Pinpoint the cell where the given text exists, returning its [X, Y] midpoint coordinate. 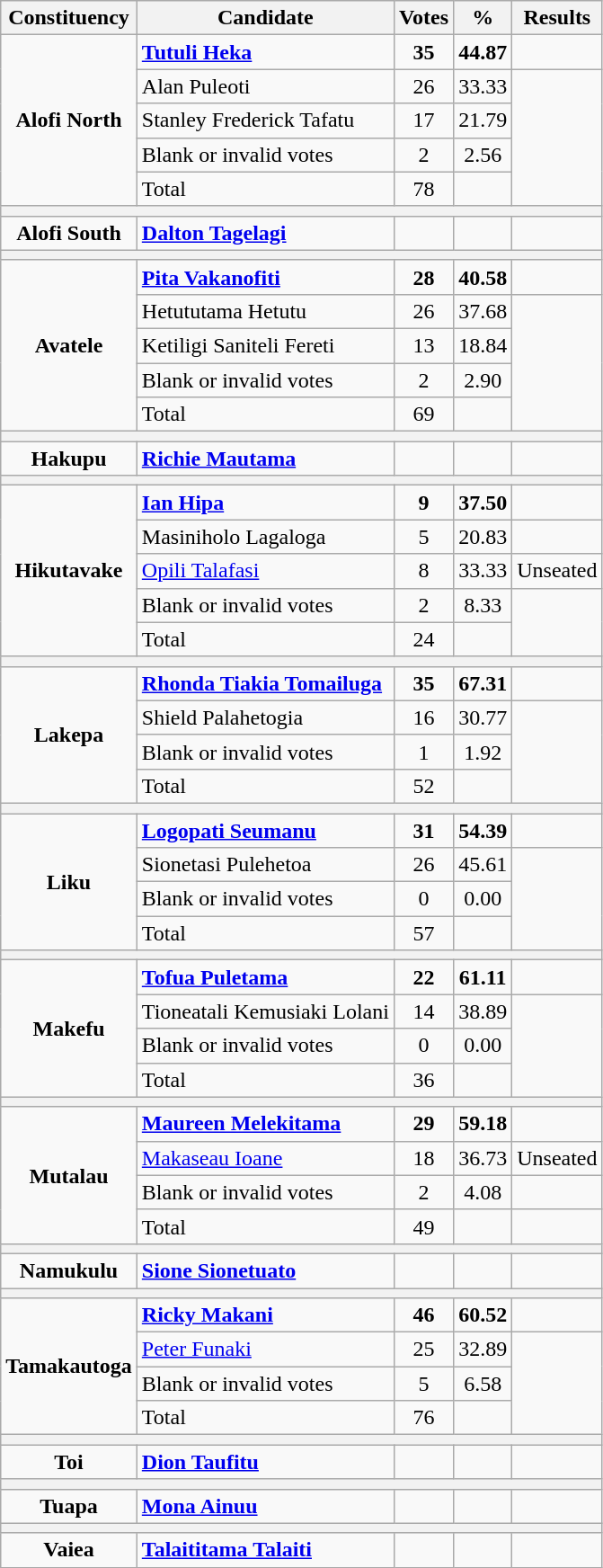
1.92 [483, 752]
Namukulu [69, 1270]
18 [423, 1158]
Shield Palahetogia [265, 717]
17 [423, 120]
45.61 [483, 865]
22 [423, 977]
Sione Sionetuato [265, 1270]
54.39 [483, 830]
Makefu [69, 1029]
Makaseau Ioane [265, 1158]
Alofi South [69, 233]
78 [423, 189]
25 [423, 1350]
Mutalau [69, 1175]
59.18 [483, 1124]
% [483, 18]
52 [423, 786]
Avatele [69, 345]
8 [423, 571]
Logopati Seumanu [265, 830]
Votes [423, 18]
38.89 [483, 1011]
36 [423, 1080]
Mona Ainuu [265, 1506]
Ian Hipa [265, 503]
14 [423, 1011]
36.73 [483, 1158]
Hikutavake [69, 571]
8.33 [483, 605]
Candidate [265, 18]
40.58 [483, 277]
Opili Talafasi [265, 571]
29 [423, 1124]
Liku [69, 881]
67.31 [483, 683]
Talaititama Talaiti [265, 1550]
6.58 [483, 1384]
37.50 [483, 503]
Tofua Puletama [265, 977]
24 [423, 639]
Pita Vakanofiti [265, 277]
Constituency [69, 18]
44.87 [483, 52]
Results [557, 18]
31 [423, 830]
57 [423, 933]
Ricky Makani [265, 1315]
46 [423, 1315]
21.79 [483, 120]
Alan Puleoti [265, 86]
2.56 [483, 155]
Sionetasi Pulehetoa [265, 865]
60.52 [483, 1315]
Hetututama Hetutu [265, 311]
69 [423, 414]
20.83 [483, 537]
Hakupu [69, 459]
30.77 [483, 717]
Dion Taufitu [265, 1462]
32.89 [483, 1350]
37.68 [483, 311]
16 [423, 717]
Rhonda Tiakia Tomailuga [265, 683]
Tamakautoga [69, 1367]
61.11 [483, 977]
49 [423, 1226]
9 [423, 503]
Ketiligi Saniteli Fereti [265, 345]
13 [423, 345]
Maureen Melekitama [265, 1124]
2.90 [483, 380]
Tutuli Heka [265, 52]
Dalton Tagelagi [265, 233]
28 [423, 277]
Alofi North [69, 120]
Tuapa [69, 1506]
Peter Funaki [265, 1350]
76 [423, 1418]
Masiniholo Lagaloga [265, 537]
Lakepa [69, 735]
Stanley Frederick Tafatu [265, 120]
Richie Mautama [265, 459]
Tioneatali Kemusiaki Lolani [265, 1011]
4.08 [483, 1192]
Toi [69, 1462]
18.84 [483, 345]
Vaiea [69, 1550]
1 [423, 752]
